Scan for the cell matching the given text and deliver its (X, Y) coordinate at center. 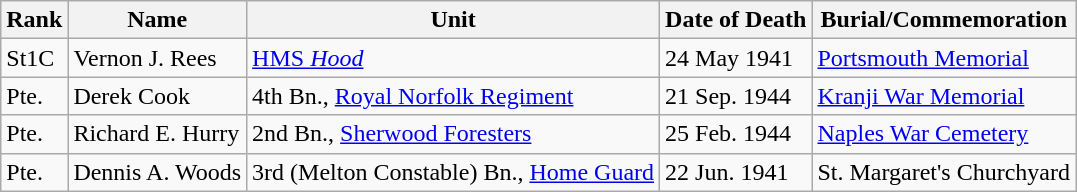
4th Bn., Royal Norfolk Regiment (454, 96)
HMS Hood (454, 58)
2nd Bn., Sherwood Foresters (454, 134)
22 Jun. 1941 (736, 172)
Naples War Cemetery (944, 134)
Unit (454, 20)
Rank (34, 20)
Portsmouth Memorial (944, 58)
Dennis A. Woods (158, 172)
Derek Cook (158, 96)
Date of Death (736, 20)
St1C (34, 58)
3rd (Melton Constable) Bn., Home Guard (454, 172)
24 May 1941 (736, 58)
Vernon J. Rees (158, 58)
Burial/Commemoration (944, 20)
21 Sep. 1944 (736, 96)
Name (158, 20)
25 Feb. 1944 (736, 134)
Kranji War Memorial (944, 96)
Richard E. Hurry (158, 134)
St. Margaret's Churchyard (944, 172)
